Locate the cell with the specified text and output its (x, y) center coordinate. 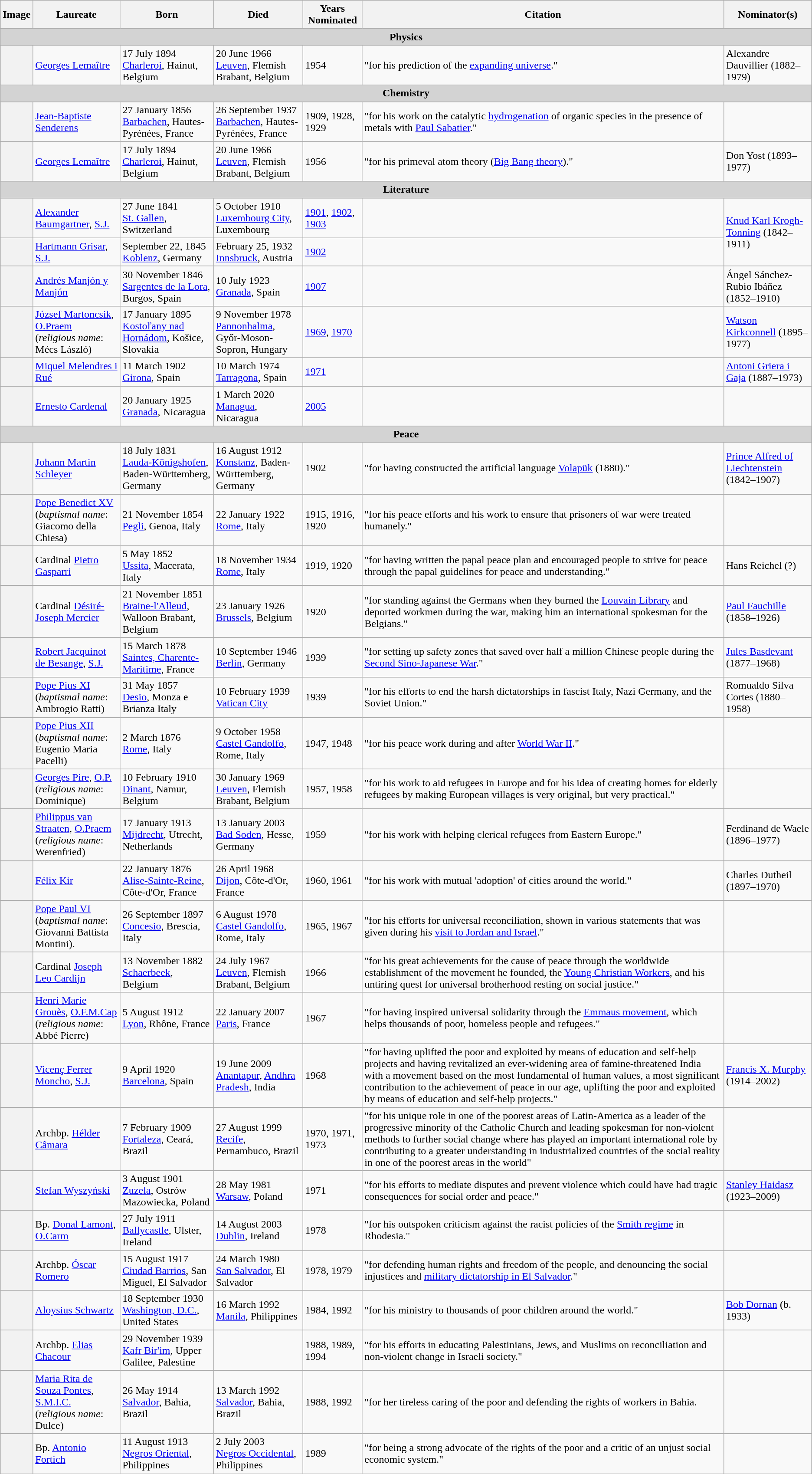
Hartmann Grisar, S.J. (76, 252)
24 July 1967 Leuven, Flemish Brabant, Belgium (258, 972)
"for his peace work during and after World War II." (543, 743)
15 March 1878 Saintes, Charente-Maritime, France (167, 657)
"for his primeval atom theory (Big Bang theory)." (543, 161)
1967 (332, 1018)
Prince Alfred of Liechtenstein (1842–1907) (768, 469)
Image (16, 15)
1984, 1992 (332, 1310)
Cardinal Pietro Gasparri (76, 566)
"for his work on the catalytic hydrogenation of organic species in the presence of metals with Paul Sabatier." (543, 121)
Bp. Antonio Fortich (76, 1454)
Pope Pius XII (baptismal name: Eugenio Maria Pacelli) (76, 743)
1978, 1979 (332, 1270)
1960, 1961 (332, 880)
Jules Basdevant (1877–1968) (768, 657)
1969, 1970 (332, 332)
30 November 1846 Sargentes de la Lora, Burgos, Spain (167, 286)
"for defending human rights and freedom of the people, and denouncing the social injustices and military dictatorship in El Salvador." (543, 1270)
1954 (332, 65)
1947, 1948 (332, 743)
9 October 1958 Castel Gandolfo, Rome, Italy (258, 743)
"for his efforts in educating Palestinians, Jews, and Muslims on reconciliation and non-violent change in Israeli society." (543, 1350)
Citation (543, 15)
26 September 1937 Barbachen, Hautes-Pyrénées, France (258, 121)
"for his work with mutual 'adoption' of cities around the world." (543, 880)
10 February 1939 Vatican City (258, 697)
Ernesto Cardenal (76, 406)
Hans Reichel (?) (768, 566)
10 February 1910 Dinant, Namur, Belgium (167, 789)
27 January 1856 Barbachen, Hautes-Pyrénées, France (167, 121)
1957, 1958 (332, 789)
24 March 1980 San Salvador, El Salvador (258, 1270)
19 June 2009 Anantapur, Andhra Pradesh, India (258, 1075)
14 August 2003 Dublin, Ireland (258, 1231)
1965, 1967 (332, 926)
Charles Dutheil (1897–1970) (768, 880)
18 July 1831 Lauda-Königshofen, Baden-Württemberg, Germany (167, 469)
Paul Fauchille (1858–1926) (768, 612)
Félix Kir (76, 880)
15 August 1917 Ciudad Barrios, San Miguel, El Salvador (167, 1270)
Watson Kirkconnell (1895–1977) (768, 332)
1988, 1992 (332, 1402)
Bp. Donal Lamont, O.Carm (76, 1231)
11 August 1913 Negros Oriental, Philippines (167, 1454)
Ferdinand de Waele (1896–1977) (768, 835)
"for his efforts for universal reconciliation, shown in various statements that was given during his visit to Jordan and Israel." (543, 926)
"for his prediction of the expanding universe." (543, 65)
1968 (332, 1075)
Georges Pire, O.P. (religious name: Dominique) (76, 789)
Peace (406, 434)
1959 (332, 835)
Robert Jacquinot de Besange, S.J. (76, 657)
5 August 1912 Lyon, Rhône, France (167, 1018)
1956 (332, 161)
Vicenç Ferrer Moncho, S.J. (76, 1075)
11 March 1902 Girona, Spain (167, 371)
5 May 1852 Ussita, Macerata, Italy (167, 566)
16 August 1912 Konstanz, Baden-Württemberg, Germany (258, 469)
"for his outspoken criticism against the racist policies of the Smith regime in Rhodesia." (543, 1231)
Knud Karl Krogh-Tonning (1842–1911) (768, 232)
"for his efforts to end the harsh dictatorships in fascist Italy, Nazi Germany, and the Soviet Union." (543, 697)
"for setting up safety zones that saved over half a million Chinese people during the Second Sino-Japanese War." (543, 657)
September 22, 1845 Koblenz, Germany (167, 252)
1909, 1928, 1929 (332, 121)
Born (167, 15)
"for his work with helping clerical refugees from Eastern Europe." (543, 835)
18 September 1930 Washington, D.C., United States (167, 1310)
5 October 1910 Luxembourg City, Luxembourg (258, 218)
22 January 1876 Alise-Sainte-Reine, Côte-d'Or, France (167, 880)
József Martoncsik, O.Praem(religious name: Mécs László) (76, 332)
"for her tireless caring of the poor and defending the rights of workers in Bahia. (543, 1402)
Jean-Baptiste Senderens (76, 121)
16 March 1992 Manila, Philippines (258, 1310)
3 August 1901 Zuzela, Ostrów Mazowiecka, Poland (167, 1191)
1989 (332, 1454)
"for being a strong advocate of the rights of the poor and a critic of an unjust social economic system." (543, 1454)
Stanley Haidasz (1923–2009) (768, 1191)
26 September 1897 Concesio, Brescia, Italy (167, 926)
Stefan Wyszyński (76, 1191)
Maria Rita de Souza Pontes, S.M.I.C. (religious name: Dulce) (76, 1402)
Ángel Sánchez-Rubio Ibáñez (1852–1910) (768, 286)
18 November 1934 Rome, Italy (258, 566)
10 March 1974 Tarragona, Spain (258, 371)
1901, 1902, 1903 (332, 218)
Don Yost (1893–1977) (768, 161)
"for his ministry to thousands of poor children around the world." (543, 1310)
6 August 1978 Castel Gandolfo, Rome, Italy (258, 926)
13 November 1882 Schaerbeek, Belgium (167, 972)
17 January 1913 Mijdrecht, Utrecht, Netherlands (167, 835)
27 August 1999 Recife, Pernambuco, Brazil (258, 1139)
1966 (332, 972)
Henri Marie Grouès, O.F.M.Cap (religious name: Abbé Pierre) (76, 1018)
13 March 1992 Salvador, Bahia, Brazil (258, 1402)
Laureate (76, 15)
1920 (332, 612)
Alexandre Dauvillier (1882–1979) (768, 65)
Nominator(s) (768, 15)
Chemistry (406, 93)
1978 (332, 1231)
17 January 1895 Kostoľany nad Hornádom, Košice, Slovakia (167, 332)
Archbp. Óscar Romero (76, 1270)
30 January 1969 Leuven, Flemish Brabant, Belgium (258, 789)
Aloysius Schwartz (76, 1310)
Pope Pius XI (baptismal name: Ambrogio Ratti) (76, 697)
"for his efforts to mediate disputes and prevent violence which could have had tragic consequences for social order and peace." (543, 1191)
27 June 1841 St. Gallen, Switzerland (167, 218)
Cardinal Désiré-Joseph Mercier (76, 612)
February 25, 1932 Innsbruck, Austria (258, 252)
27 July 1911 Ballycastle, Ulster, Ireland (167, 1231)
1 March 2020 Managua, Nicaragua (258, 406)
10 July 1923 Granada, Spain (258, 286)
2 July 2003 Negros Occidental, Philippines (258, 1454)
Alexander Baumgartner, S.J. (76, 218)
20 January 1925 Granada, Nicaragua (167, 406)
Cardinal Joseph Leo Cardijn (76, 972)
Romualdo Silva Cortes (1880–1958) (768, 697)
Antoni Griera i Gaja (1887–1973) (768, 371)
26 May 1914 Salvador, Bahia, Brazil (167, 1402)
Died (258, 15)
Francis X. Murphy (1914–2002) (768, 1075)
Pope Paul VI (baptismal name: Giovanni Battista Montini). (76, 926)
Literature (406, 190)
"for having inspired universal solidarity through the Emmaus movement, which helps thousands of poor, homeless people and refugees." (543, 1018)
Johann Martin Schleyer (76, 469)
29 November 1939 Kafr Bir'im, Upper Galilee, Palestine (167, 1350)
Archbp. Hélder Câmara (76, 1139)
21 November 1851 Braine-l'Alleud, Walloon Brabant, Belgium (167, 612)
2005 (332, 406)
Pope Benedict XV (baptismal name: Giacomo della Chiesa) (76, 520)
13 January 2003 Bad Soden, Hesse, Germany (258, 835)
21 November 1854 Pegli, Genoa, Italy (167, 520)
Years Nominated (332, 15)
Archbp. Elias Chacour (76, 1350)
28 May 1981 Warsaw, Poland (258, 1191)
22 January 2007 Paris, France (258, 1018)
23 January 1926 Brussels, Belgium (258, 612)
1915, 1916, 1920 (332, 520)
"for his peace efforts and his work to ensure that prisoners of war were treated humanely." (543, 520)
26 April 1968 Dijon, Côte-d'Or, France (258, 880)
7 February 1909 Fortaleza, Ceará, Brazil (167, 1139)
1970, 1971, 1973 (332, 1139)
Miquel Melendres i Rué (76, 371)
Andrés Manjón y Manjón (76, 286)
"for having constructed the artificial language Volapük (1880)." (543, 469)
1988, 1989, 1994 (332, 1350)
Bob Dornan (b. 1933) (768, 1310)
"for having written the papal peace plan and encouraged people to strive for peace through the papal guidelines for peace and understanding." (543, 566)
9 November 1978 Pannonhalma, Győr-Moson-Sopron, Hungary (258, 332)
1919, 1920 (332, 566)
1907 (332, 286)
Physics (406, 37)
10 September 1946 Berlin, Germany (258, 657)
31 May 1857 Desio, Monza e Brianza Italy (167, 697)
2 March 1876 Rome, Italy (167, 743)
22 January 1922 Rome, Italy (258, 520)
9 April 1920 Barcelona, Spain (167, 1075)
Philippus van Straaten, O.Praem (religious name: Werenfried) (76, 835)
